Pinpoint the cell where the given text exists, returning its [X, Y] midpoint coordinate. 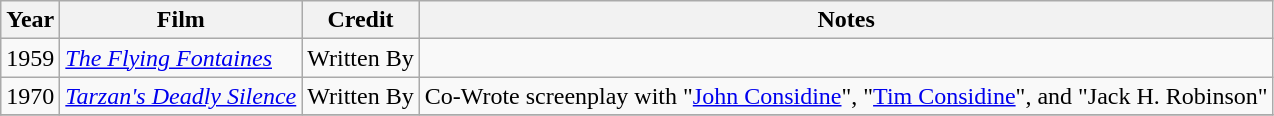
1970 [30, 96]
Credit [360, 20]
Tarzan's Deadly Silence [181, 96]
The Flying Fontaines [181, 58]
Year [30, 20]
Co-Wrote screenplay with "John Considine", "Tim Considine", and "Jack H. Robinson" [846, 96]
Notes [846, 20]
Film [181, 20]
1959 [30, 58]
